Return [x, y] of the center of cell containing provided text 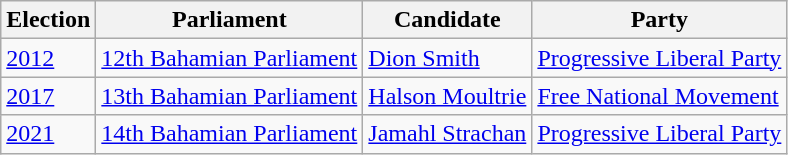
Jamahl Strachan [448, 134]
Parliament [230, 20]
Halson Moultrie [448, 96]
14th Bahamian Parliament [230, 134]
Party [660, 20]
Free National Movement [660, 96]
2017 [48, 96]
Election [48, 20]
Candidate [448, 20]
12th Bahamian Parliament [230, 58]
2012 [48, 58]
2021 [48, 134]
13th Bahamian Parliament [230, 96]
Dion Smith [448, 58]
